For the text-containing cell, return its midpoint in (x, y) coordinate format. 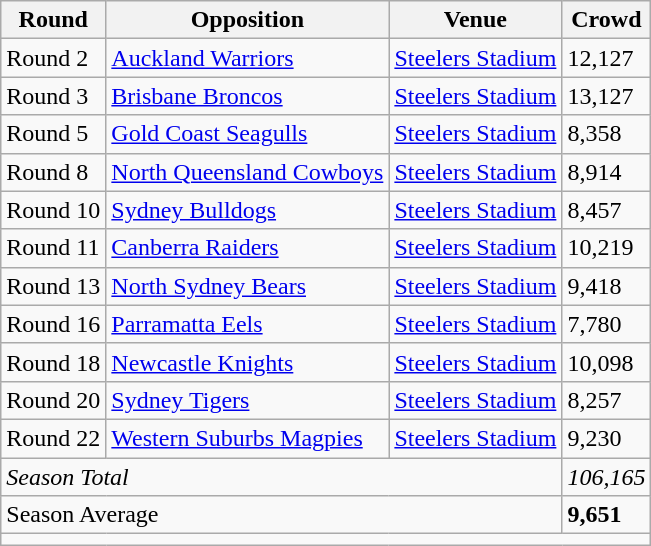
Sydney Bulldogs (248, 210)
Auckland Warriors (248, 58)
8,457 (606, 210)
Round 20 (54, 400)
9,418 (606, 286)
Round 2 (54, 58)
Brisbane Broncos (248, 96)
Round (54, 20)
8,257 (606, 400)
Season Average (282, 515)
7,780 (606, 324)
12,127 (606, 58)
Round 13 (54, 286)
Round 5 (54, 134)
Round 10 (54, 210)
Round 8 (54, 172)
9,230 (606, 438)
Western Suburbs Magpies (248, 438)
Gold Coast Seagulls (248, 134)
Canberra Raiders (248, 248)
106,165 (606, 477)
10,219 (606, 248)
North Sydney Bears (248, 286)
9,651 (606, 515)
Season Total (282, 477)
Parramatta Eels (248, 324)
Round 11 (54, 248)
8,914 (606, 172)
Round 3 (54, 96)
Round 18 (54, 362)
Crowd (606, 20)
Venue (476, 20)
Opposition (248, 20)
10,098 (606, 362)
Round 22 (54, 438)
Round 16 (54, 324)
8,358 (606, 134)
North Queensland Cowboys (248, 172)
Newcastle Knights (248, 362)
Sydney Tigers (248, 400)
13,127 (606, 96)
